Pinpoint the cell where the given text exists, returning its [X, Y] midpoint coordinate. 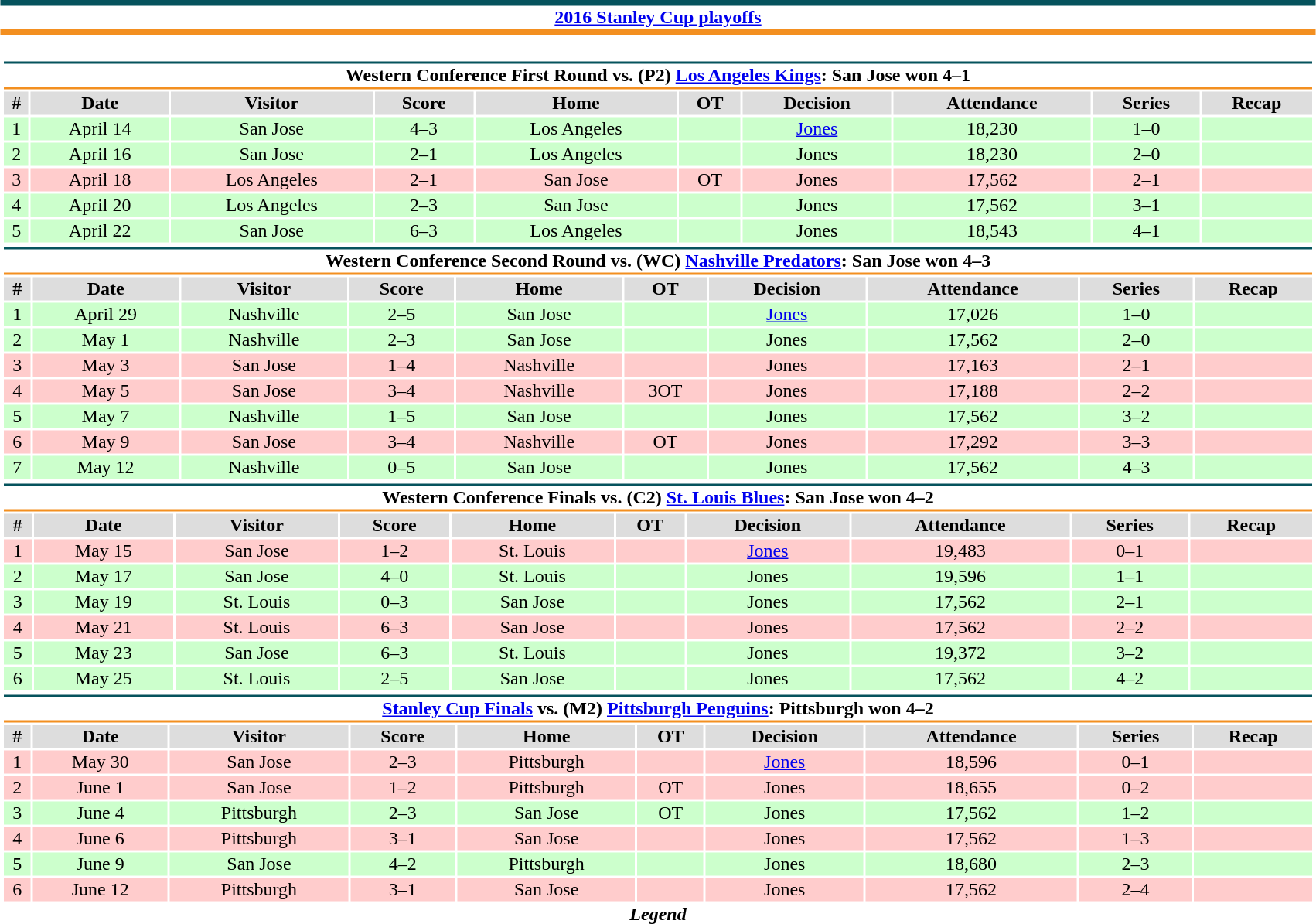
0–3 [394, 602]
May 5 [105, 390]
May 12 [105, 468]
Western Conference Finals vs. (C2) St. Louis Blues: San Jose won 4–2 [657, 498]
4–0 [394, 576]
0–2 [1136, 788]
19,372 [960, 653]
June 1 [101, 788]
2016 Stanley Cup playoffs [658, 17]
4–1 [1146, 231]
May 21 [103, 627]
Stanley Cup Finals vs. (M2) Pittsburgh Penguins: Pittsburgh won 4–2 [657, 708]
Western Conference Second Round vs. (WC) Nashville Predators: San Jose won 4–3 [657, 261]
17,026 [973, 315]
19,483 [960, 551]
7 [17, 468]
May 19 [103, 602]
19,596 [960, 576]
April 20 [100, 205]
0–5 [402, 468]
1–4 [402, 366]
April 18 [100, 180]
1–3 [1136, 839]
Western Conference First Round vs. (P2) Los Angeles Kings: San Jose won 4–1 [657, 76]
May 25 [103, 678]
May 3 [105, 366]
18,596 [971, 762]
April 29 [105, 315]
April 16 [100, 154]
May 17 [103, 576]
17,188 [973, 390]
2–4 [1136, 890]
17,163 [973, 366]
May 23 [103, 653]
17,292 [973, 442]
April 22 [100, 231]
3–3 [1137, 442]
18,655 [971, 788]
May 15 [103, 551]
1–1 [1130, 576]
18,543 [992, 231]
3OT [665, 390]
May 9 [105, 442]
May 1 [105, 339]
June 6 [101, 839]
June 4 [101, 813]
May 7 [105, 417]
April 14 [100, 129]
June 12 [101, 890]
1–5 [402, 417]
18,680 [971, 864]
June 9 [101, 864]
May 30 [101, 762]
